Output the (X, Y) coordinate of the center of the cell containing the given text.  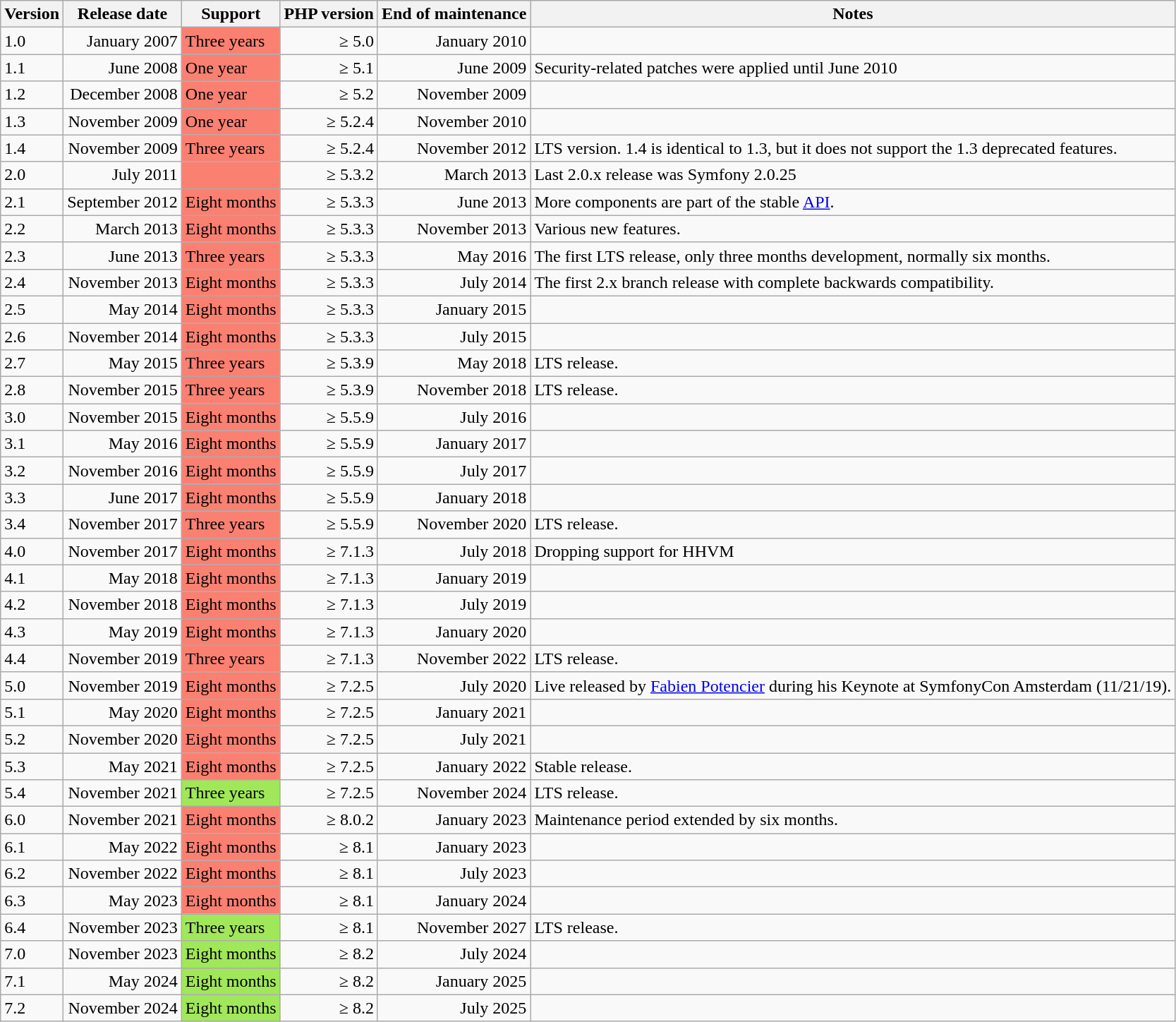
Dropping support for HHVM (853, 551)
PHP version (329, 14)
November 2010 (454, 121)
January 2010 (454, 41)
January 2017 (454, 444)
3.2 (32, 471)
2.1 (32, 202)
2.7 (32, 363)
July 2019 (454, 605)
2.2 (32, 229)
1.1 (32, 68)
1.3 (32, 121)
3.1 (32, 444)
May 2023 (123, 901)
December 2008 (123, 95)
7.0 (32, 954)
Release date (123, 14)
January 2015 (454, 309)
6.4 (32, 927)
July 2024 (454, 954)
June 2017 (123, 498)
Live released by Fabien Potencier during his Keynote at SymfonyCon Amsterdam (11/21/19). (853, 685)
The first LTS release, only three months development, normally six months. (853, 255)
More components are part of the stable API. (853, 202)
6.2 (32, 874)
5.4 (32, 793)
7.2 (32, 1008)
3.0 (32, 417)
4.3 (32, 632)
November 2016 (123, 471)
Notes (853, 14)
2.0 (32, 175)
6.0 (32, 820)
November 2012 (454, 148)
July 2023 (454, 874)
Stable release. (853, 766)
The first 2.x branch release with complete backwards compatibility. (853, 282)
May 2024 (123, 981)
≥ 8.0.2 (329, 820)
2.4 (32, 282)
Support (231, 14)
Last 2.0.x release was Symfony 2.0.25 (853, 175)
2.3 (32, 255)
July 2018 (454, 551)
5.2 (32, 739)
January 2025 (454, 981)
4.4 (32, 659)
September 2012 (123, 202)
Security-related patches were applied until June 2010 (853, 68)
1.4 (32, 148)
Various new features. (853, 229)
May 2020 (123, 712)
2.8 (32, 390)
≥ 5.3.2 (329, 175)
January 2022 (454, 766)
June 2008 (123, 68)
May 2015 (123, 363)
July 2025 (454, 1008)
LTS version. 1.4 is identical to 1.3, but it does not support the 1.3 deprecated features. (853, 148)
4.2 (32, 605)
5.0 (32, 685)
January 2007 (123, 41)
5.3 (32, 766)
2.5 (32, 309)
Version (32, 14)
January 2020 (454, 632)
4.1 (32, 578)
May 2014 (123, 309)
7.1 (32, 981)
2.6 (32, 337)
June 2009 (454, 68)
January 2018 (454, 498)
July 2011 (123, 175)
July 2014 (454, 282)
6.3 (32, 901)
November 2014 (123, 337)
May 2021 (123, 766)
4.0 (32, 551)
July 2017 (454, 471)
1.0 (32, 41)
July 2021 (454, 739)
January 2024 (454, 901)
1.2 (32, 95)
July 2015 (454, 337)
5.1 (32, 712)
January 2019 (454, 578)
May 2019 (123, 632)
July 2020 (454, 685)
End of maintenance (454, 14)
≥ 5.1 (329, 68)
January 2021 (454, 712)
November 2027 (454, 927)
3.3 (32, 498)
3.4 (32, 524)
≥ 5.0 (329, 41)
6.1 (32, 847)
≥ 5.2 (329, 95)
July 2016 (454, 417)
May 2022 (123, 847)
Maintenance period extended by six months. (853, 820)
